Locate the cell with the specified text and output its [X, Y] center coordinate. 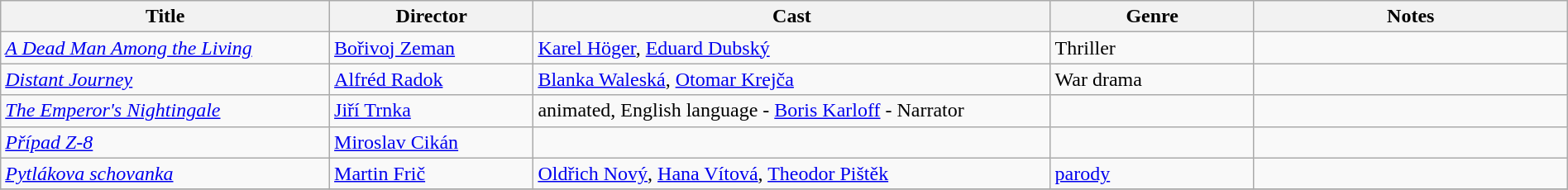
Distant Journey [165, 79]
Blanka Waleská, Otomar Krejča [792, 79]
Cast [792, 17]
Miroslav Cikán [432, 142]
War drama [1152, 79]
Alfréd Radok [432, 79]
The Emperor's Nightingale [165, 111]
A Dead Man Among the Living [165, 48]
Thriller [1152, 48]
Karel Höger, Eduard Dubský [792, 48]
animated, English language - Boris Karloff - Narrator [792, 111]
Genre [1152, 17]
Director [432, 17]
Martin Frič [432, 173]
Pytlákova schovanka [165, 173]
Bořivoj Zeman [432, 48]
parody [1152, 173]
Jiří Trnka [432, 111]
Případ Z-8 [165, 142]
Title [165, 17]
Notes [1411, 17]
Oldřich Nový, Hana Vítová, Theodor Pištěk [792, 173]
